Search for the cell housing the specified text and yield its [x, y] center coordinate. 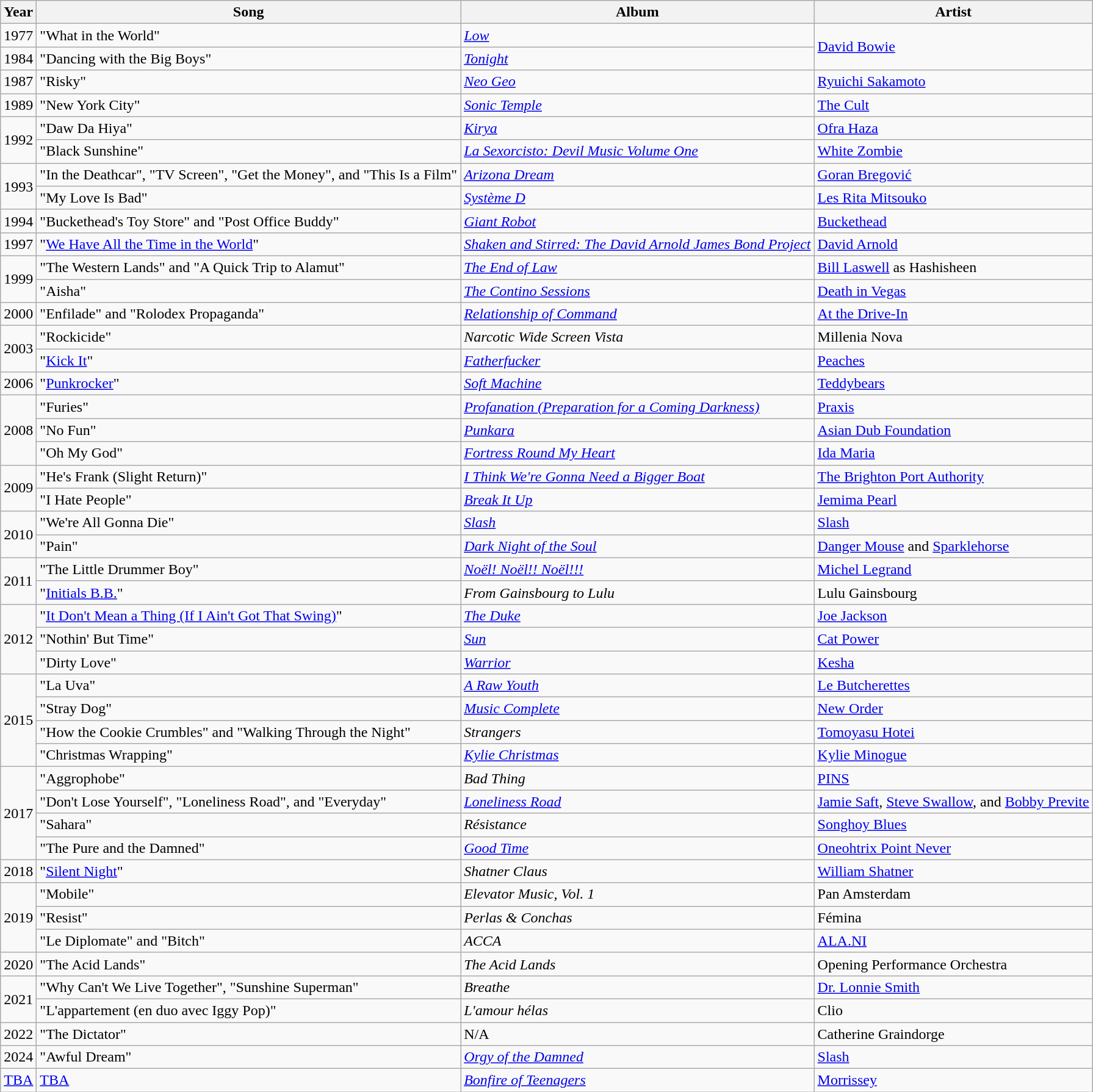
2011 [18, 581]
At the Drive-In [953, 314]
Le Butcherettes [953, 686]
Dr. Lonnie Smith [953, 987]
Catherine Graindorge [953, 1034]
The Cult [953, 105]
Year [18, 12]
Cat Power [953, 639]
The Contino Sessions [637, 291]
"Punkrocker" [249, 384]
Album [637, 12]
Giant Robot [637, 221]
Jemima Pearl [953, 500]
Elevator Music, Vol. 1 [637, 894]
"Christmas Wrapping" [249, 755]
Tonight [637, 59]
Bill Laswell as Hashisheen [953, 267]
Death in Vegas [953, 291]
"Dancing with the Big Boys" [249, 59]
2010 [18, 534]
"The Dictator" [249, 1034]
2015 [18, 720]
Pan Amsterdam [953, 894]
"Silent Night" [249, 871]
"Sahara" [249, 825]
Danger Mouse and Sparklehorse [953, 546]
Song [249, 12]
Fortress Round My Heart [637, 453]
Breathe [637, 987]
"Pain" [249, 546]
"Enfilade" and "Rolodex Propaganda" [249, 314]
William Shatner [953, 871]
Les Rita Mitsouko [953, 198]
"Furies" [249, 407]
Tomoyasu Hotei [953, 732]
"Black Sunshine" [249, 151]
"The Acid Lands" [249, 964]
Fémina [953, 918]
1994 [18, 221]
Good Time [637, 848]
Songhoy Blues [953, 825]
"Nothin' But Time" [249, 639]
L'amour hélas [637, 1010]
"Risky" [249, 82]
1992 [18, 140]
"No Fun" [249, 430]
New Order [953, 709]
Shaken and Stirred: The David Arnold James Bond Project [637, 244]
Neo Geo [637, 82]
Ofra Haza [953, 128]
"Aggrophobe" [249, 778]
Morrissey [953, 1080]
1989 [18, 105]
The End of Law [637, 267]
1984 [18, 59]
"New York City" [249, 105]
"Don't Lose Yourself", "Loneliness Road", and "Everyday" [249, 802]
"In the Deathcar", "TV Screen", "Get the Money", and "This Is a Film" [249, 174]
"It Don't Mean a Thing (If I Ain't Got That Swing)" [249, 616]
2020 [18, 964]
From Gainsbourg to Lulu [637, 592]
Clio [953, 1010]
ALA.NI [953, 941]
2018 [18, 871]
1999 [18, 279]
"I Hate People" [249, 500]
Soft Machine [637, 384]
"We're All Gonna Die" [249, 523]
"Resist" [249, 918]
2009 [18, 488]
"Stray Dog" [249, 709]
Opening Performance Orchestra [953, 964]
Ryuichi Sakamoto [953, 82]
"We Have All the Time in the World" [249, 244]
1997 [18, 244]
Sonic Temple [637, 105]
2021 [18, 999]
1987 [18, 82]
Dark Night of the Soul [637, 546]
Bad Thing [637, 778]
"Aisha" [249, 291]
"Why Can't We Live Together", "Sunshine Superman" [249, 987]
2022 [18, 1034]
Perlas & Conchas [637, 918]
1977 [18, 35]
Warrior [637, 662]
"How the Cookie Crumbles" and "Walking Through the Night" [249, 732]
Break It Up [637, 500]
The Duke [637, 616]
"My Love Is Bad" [249, 198]
Profanation (Preparation for a Coming Darkness) [637, 407]
Arizona Dream [637, 174]
Noël! Noël!! Noël!!! [637, 569]
Oneohtrix Point Never [953, 848]
Goran Bregović [953, 174]
Ida Maria [953, 453]
Artist [953, 12]
Buckethead [953, 221]
"Rockicide" [249, 337]
Sun [637, 639]
Strangers [637, 732]
Kylie Minogue [953, 755]
Relationship of Command [637, 314]
"The Pure and the Damned" [249, 848]
The Brighton Port Authority [953, 476]
"Daw Da Hiya" [249, 128]
Asian Dub Foundation [953, 430]
"Buckethead's Toy Store" and "Post Office Buddy" [249, 221]
Praxis [953, 407]
"Oh My God" [249, 453]
La Sexorcisto: Devil Music Volume One [637, 151]
2008 [18, 430]
David Arnold [953, 244]
Jamie Saft, Steve Swallow, and Bobby Previte [953, 802]
ACCA [637, 941]
Teddybears [953, 384]
"Kick It" [249, 361]
"The Little Drummer Boy" [249, 569]
Orgy of the Damned [637, 1057]
White Zombie [953, 151]
Michel Legrand [953, 569]
Narcotic Wide Screen Vista [637, 337]
"Initials B.B." [249, 592]
Système D [637, 198]
N/A [637, 1034]
"Dirty Love" [249, 662]
Fatherfucker [637, 361]
2017 [18, 813]
2012 [18, 639]
I Think We're Gonna Need a Bigger Boat [637, 476]
Loneliness Road [637, 802]
"The Western Lands" and "A Quick Trip to Alamut" [249, 267]
2019 [18, 918]
Joe Jackson [953, 616]
"Le Diplomate" and "Bitch" [249, 941]
David Bowie [953, 47]
"La Uva" [249, 686]
Résistance [637, 825]
"What in the World" [249, 35]
Bonfire of Teenagers [637, 1080]
Kirya [637, 128]
2003 [18, 349]
2024 [18, 1057]
"Awful Dream" [249, 1057]
A Raw Youth [637, 686]
"L'appartement (en duo avec Iggy Pop)" [249, 1010]
Shatner Claus [637, 871]
Kesha [953, 662]
"He's Frank (Slight Return)" [249, 476]
Music Complete [637, 709]
Peaches [953, 361]
PINS [953, 778]
"Mobile" [249, 894]
2000 [18, 314]
Punkara [637, 430]
The Acid Lands [637, 964]
1993 [18, 186]
Lulu Gainsbourg [953, 592]
Millenia Nova [953, 337]
Low [637, 35]
Kylie Christmas [637, 755]
2006 [18, 384]
